Detect which cell encompasses the target text, then output its (x, y) center coordinate. 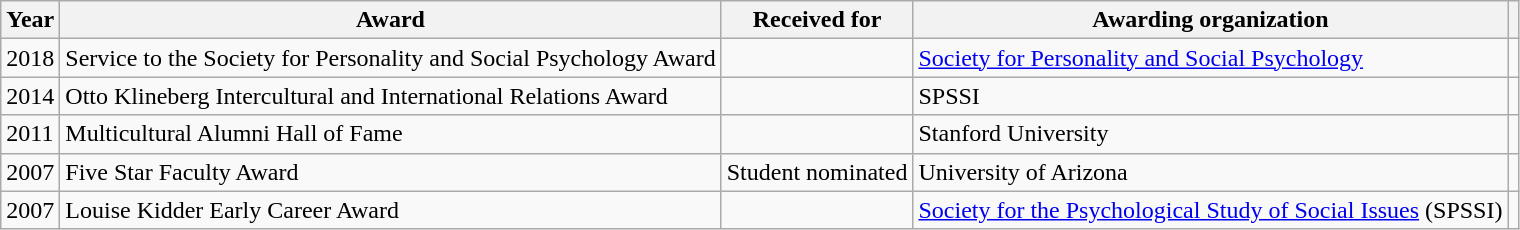
Year (30, 20)
Five Star Faculty Award (390, 172)
Student nominated (817, 172)
Otto Klineberg Intercultural and International Relations Award (390, 96)
Service to the Society for Personality and Social Psychology Award (390, 58)
University of Arizona (1210, 172)
Society for Personality and Social Psychology (1210, 58)
Award (390, 20)
Multicultural Alumni Hall of Fame (390, 134)
2011 (30, 134)
Received for (817, 20)
SPSSI (1210, 96)
Stanford University (1210, 134)
2018 (30, 58)
Society for the Psychological Study of Social Issues (SPSSI) (1210, 210)
Awarding organization (1210, 20)
Louise Kidder Early Career Award (390, 210)
2014 (30, 96)
